Detect which cell encompasses the target text, then output its (X, Y) center coordinate. 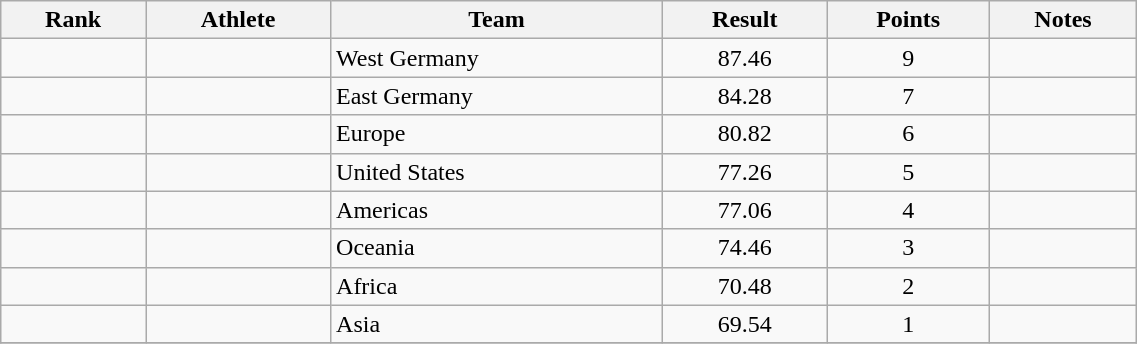
9 (908, 58)
Athlete (238, 20)
Notes (1063, 20)
Rank (74, 20)
Team (497, 20)
84.28 (744, 96)
6 (908, 134)
77.26 (744, 172)
Oceania (497, 248)
7 (908, 96)
3 (908, 248)
1 (908, 324)
2 (908, 286)
Africa (497, 286)
77.06 (744, 210)
Americas (497, 210)
80.82 (744, 134)
74.46 (744, 248)
87.46 (744, 58)
4 (908, 210)
United States (497, 172)
Result (744, 20)
69.54 (744, 324)
70.48 (744, 286)
Points (908, 20)
Asia (497, 324)
5 (908, 172)
East Germany (497, 96)
Europe (497, 134)
West Germany (497, 58)
